Determine the [X, Y] coordinate at the center of the cell enclosing the given text.  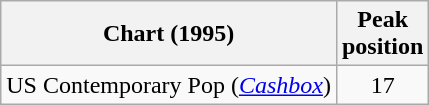
17 [382, 85]
US Contemporary Pop (Cashbox) [169, 85]
Peakposition [382, 34]
Chart (1995) [169, 34]
